From the cell containing the given text, extract its center point as (x, y) coordinate. 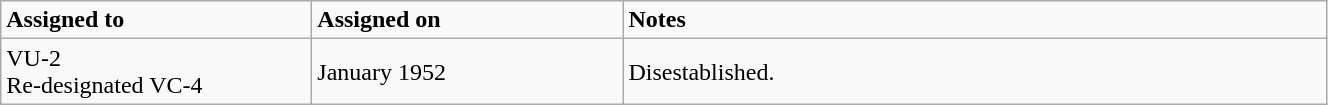
Disestablished. (975, 72)
Notes (975, 20)
January 1952 (468, 72)
VU-2Re-designated VC-4 (156, 72)
Assigned to (156, 20)
Assigned on (468, 20)
